From the cell containing the given text, extract its center point as (X, Y) coordinate. 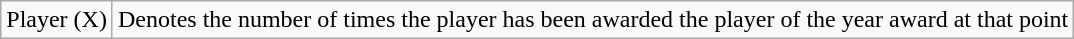
Player (X) (57, 20)
Denotes the number of times the player has been awarded the player of the year award at that point (592, 20)
